Extract the [x, y] coordinate from the center of the cell holding the provided text.  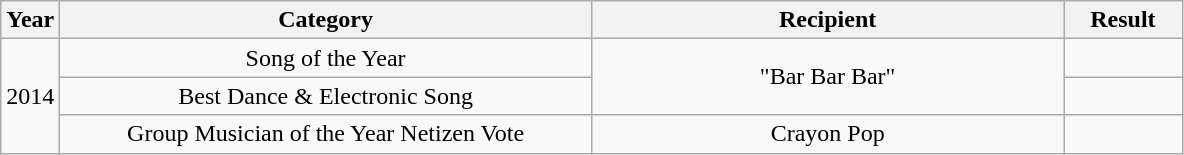
"Bar Bar Bar" [827, 77]
Crayon Pop [827, 134]
Song of the Year [326, 58]
2014 [30, 96]
Result [1123, 20]
Best Dance & Electronic Song [326, 96]
Recipient [827, 20]
Year [30, 20]
Group Musician of the Year Netizen Vote [326, 134]
Category [326, 20]
